Return (X, Y) of the center of cell containing provided text 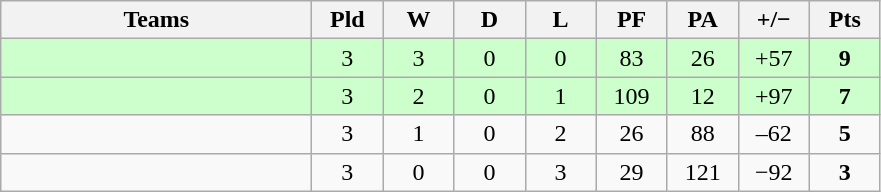
Teams (156, 20)
W (418, 20)
+/− (774, 20)
29 (632, 172)
7 (844, 96)
D (490, 20)
12 (702, 96)
Pts (844, 20)
88 (702, 134)
+57 (774, 58)
–62 (774, 134)
L (560, 20)
+97 (774, 96)
Pld (348, 20)
−92 (774, 172)
121 (702, 172)
PF (632, 20)
PA (702, 20)
5 (844, 134)
109 (632, 96)
9 (844, 58)
83 (632, 58)
